For the text-containing cell, return its midpoint in (x, y) coordinate format. 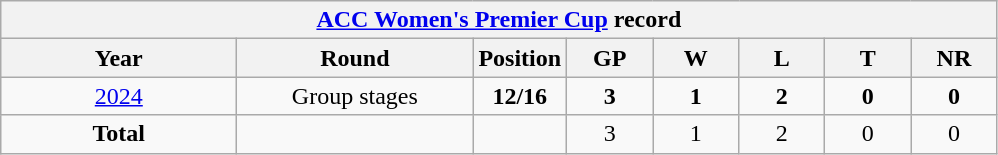
Round (355, 58)
L (782, 58)
W (696, 58)
Total (119, 134)
2024 (119, 96)
NR (954, 58)
ACC Women's Premier Cup record (499, 20)
GP (610, 58)
12/16 (520, 96)
Year (119, 58)
T (868, 58)
Position (520, 58)
Group stages (355, 96)
